Capture the cell that displays the provided text and extract its [X, Y] central coordinate. 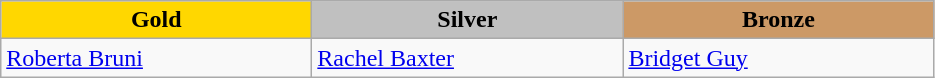
Gold [156, 20]
Bridget Guy [778, 58]
Rachel Baxter [468, 58]
Silver [468, 20]
Bronze [778, 20]
Roberta Bruni [156, 58]
